Detect which cell encompasses the target text, then output its (X, Y) center coordinate. 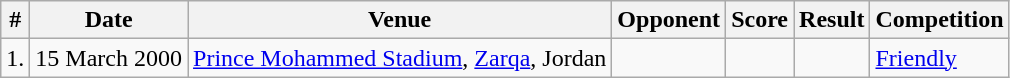
Venue (400, 20)
Opponent (669, 20)
1. (16, 58)
Friendly (940, 58)
Prince Mohammed Stadium, Zarqa, Jordan (400, 58)
Result (832, 20)
# (16, 20)
Date (109, 20)
Score (760, 20)
Competition (940, 20)
15 March 2000 (109, 58)
